Scan for the cell matching the given text and deliver its (X, Y) coordinate at center. 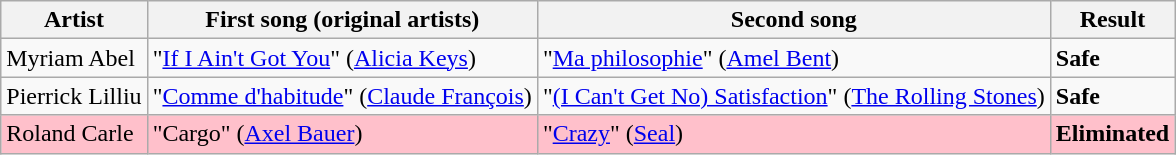
Eliminated (1112, 134)
"Cargo" (Axel Bauer) (342, 134)
"Comme d'habitude" (Claude François) (342, 96)
Second song (794, 20)
"(I Can't Get No) Satisfaction" (The Rolling Stones) (794, 96)
Myriam Abel (74, 58)
First song (original artists) (342, 20)
Result (1112, 20)
Artist (74, 20)
"If I Ain't Got You" (Alicia Keys) (342, 58)
Pierrick Lilliu (74, 96)
Roland Carle (74, 134)
"Ma philosophie" (Amel Bent) (794, 58)
"Crazy" (Seal) (794, 134)
